Scan for the cell matching the given text and deliver its (X, Y) coordinate at center. 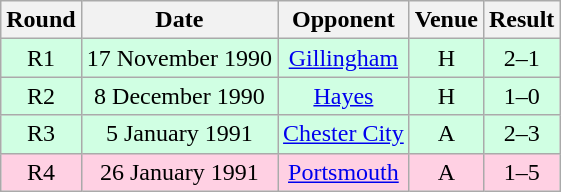
Opponent (344, 20)
R1 (41, 58)
R4 (41, 172)
Chester City (344, 134)
Round (41, 20)
1–5 (521, 172)
Hayes (344, 96)
Gillingham (344, 58)
Venue (446, 20)
Portsmouth (344, 172)
8 December 1990 (179, 96)
Result (521, 20)
R2 (41, 96)
R3 (41, 134)
2–3 (521, 134)
5 January 1991 (179, 134)
17 November 1990 (179, 58)
Date (179, 20)
1–0 (521, 96)
26 January 1991 (179, 172)
2–1 (521, 58)
